Capture the cell that displays the provided text and extract its [x, y] central coordinate. 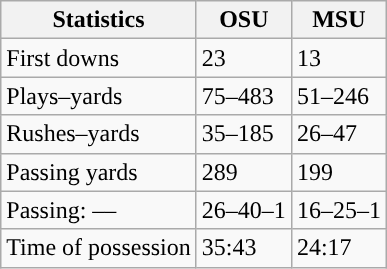
13 [338, 58]
Rushes–yards [99, 134]
OSU [244, 20]
23 [244, 58]
75–483 [244, 96]
289 [244, 172]
26–40–1 [244, 210]
16–25–1 [338, 210]
51–246 [338, 96]
26–47 [338, 134]
24:17 [338, 248]
199 [338, 172]
Time of possession [99, 248]
Passing yards [99, 172]
First downs [99, 58]
Passing: –– [99, 210]
35:43 [244, 248]
Plays–yards [99, 96]
35–185 [244, 134]
Statistics [99, 20]
MSU [338, 20]
